Return [x, y] of the center of cell containing provided text 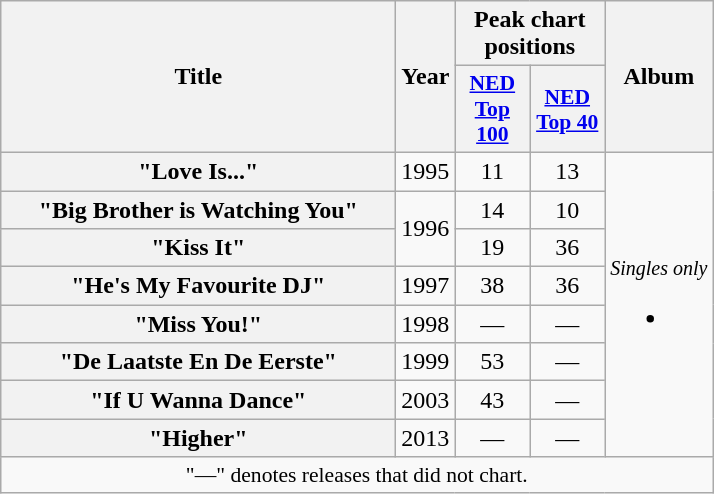
"Higher" [198, 438]
14 [492, 209]
13 [568, 171]
NEDTop 40 [568, 110]
19 [492, 248]
11 [492, 171]
38 [492, 286]
Singles only [659, 304]
2003 [426, 400]
"—" denotes releases that did not chart. [357, 475]
"Miss You!" [198, 324]
"Kiss It" [198, 248]
"He's My Favourite DJ" [198, 286]
1999 [426, 362]
"Big Brother is Watching You" [198, 209]
1997 [426, 286]
43 [492, 400]
Album [659, 77]
Title [198, 77]
1998 [426, 324]
"If U Wanna Dance" [198, 400]
10 [568, 209]
"Love Is..." [198, 171]
2013 [426, 438]
"De Laatste En De Eerste" [198, 362]
53 [492, 362]
Year [426, 77]
1995 [426, 171]
NEDTop 100 [492, 110]
1996 [426, 228]
Peak chart positions [530, 34]
